Output the (x, y) coordinate of the center of the cell containing the given text.  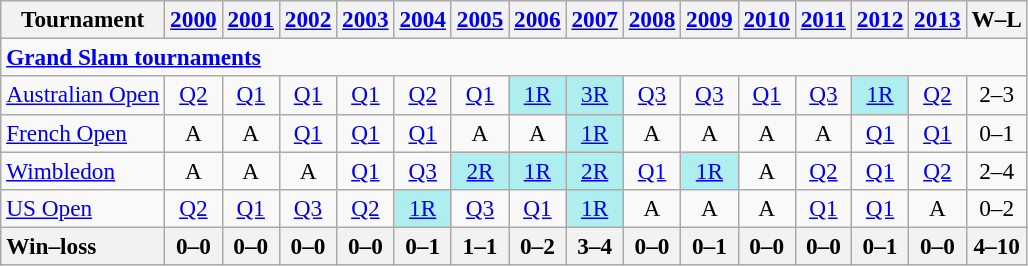
US Open (83, 208)
3R (594, 95)
2011 (823, 19)
2010 (766, 19)
2006 (538, 19)
2003 (366, 19)
2013 (938, 19)
Australian Open (83, 95)
2008 (652, 19)
W–L (996, 19)
Grand Slam tournaments (514, 57)
2–3 (996, 95)
4–10 (996, 246)
2005 (480, 19)
Win–loss (83, 246)
3–4 (594, 246)
2002 (308, 19)
Tournament (83, 19)
2–4 (996, 170)
2012 (880, 19)
2009 (710, 19)
French Open (83, 133)
1–1 (480, 246)
2000 (194, 19)
Wimbledon (83, 170)
2001 (250, 19)
2007 (594, 19)
2004 (422, 19)
